Detect which cell encompasses the target text, then output its (X, Y) center coordinate. 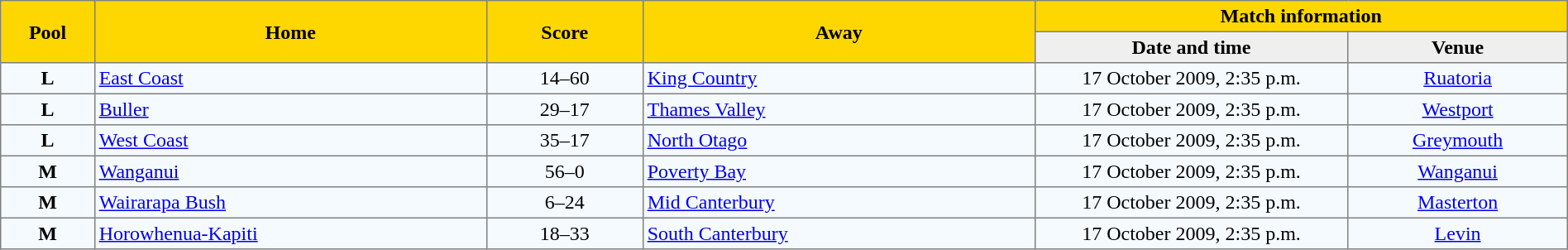
56–0 (564, 171)
Thames Valley (839, 109)
Ruatoria (1457, 79)
6–24 (564, 203)
Westport (1457, 109)
Match information (1301, 17)
Venue (1457, 47)
Score (564, 31)
18–33 (564, 233)
29–17 (564, 109)
Mid Canterbury (839, 203)
Wairarapa Bush (290, 203)
Poverty Bay (839, 171)
Home (290, 31)
Away (839, 31)
Masterton (1457, 203)
Greymouth (1457, 141)
Buller (290, 109)
East Coast (290, 79)
Horowhenua-Kapiti (290, 233)
Levin (1457, 233)
14–60 (564, 79)
35–17 (564, 141)
Pool (48, 31)
South Canterbury (839, 233)
Date and time (1191, 47)
North Otago (839, 141)
King Country (839, 79)
West Coast (290, 141)
